Locate the cell with the specified text and output its (X, Y) center coordinate. 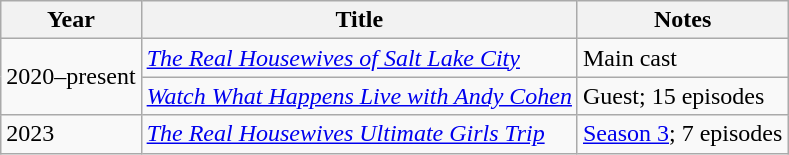
2023 (71, 134)
Guest; 15 episodes (682, 96)
The Real Housewives of Salt Lake City (359, 58)
Year (71, 20)
Watch What Happens Live with Andy Cohen (359, 96)
Title (359, 20)
Notes (682, 20)
Season 3; 7 episodes (682, 134)
2020–present (71, 77)
The Real Housewives Ultimate Girls Trip (359, 134)
Main cast (682, 58)
